Detect which cell encompasses the target text, then output its [X, Y] center coordinate. 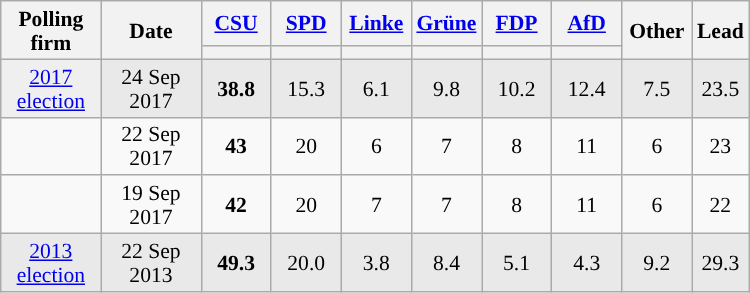
8.4 [446, 263]
2017 election [51, 88]
CSU [236, 24]
29.3 [720, 263]
24 Sep 2017 [151, 88]
15.3 [306, 88]
Linke [376, 24]
9.2 [657, 263]
Grüne [446, 24]
43 [236, 146]
19 Sep 2017 [151, 205]
38.8 [236, 88]
42 [236, 205]
2013 election [51, 263]
AfD [587, 24]
3.8 [376, 263]
5.1 [517, 263]
49.3 [236, 263]
20.0 [306, 263]
SPD [306, 24]
22 Sep 2013 [151, 263]
FDP [517, 24]
Other [657, 30]
Date [151, 30]
6.1 [376, 88]
23.5 [720, 88]
10.2 [517, 88]
23 [720, 146]
9.8 [446, 88]
12.4 [587, 88]
Polling firm [51, 30]
22 [720, 205]
Lead [720, 30]
7.5 [657, 88]
22 Sep 2017 [151, 146]
4.3 [587, 263]
